For the text-containing cell, return its midpoint in (x, y) coordinate format. 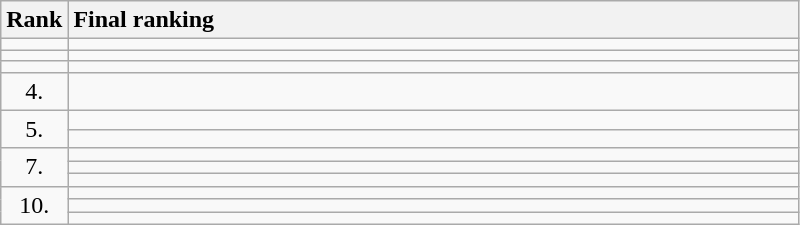
7. (34, 167)
5. (34, 129)
Final ranking (434, 20)
Rank (34, 20)
10. (34, 205)
4. (34, 91)
